Identify which cell holds the provided text, then report its (X, Y) central coordinate. 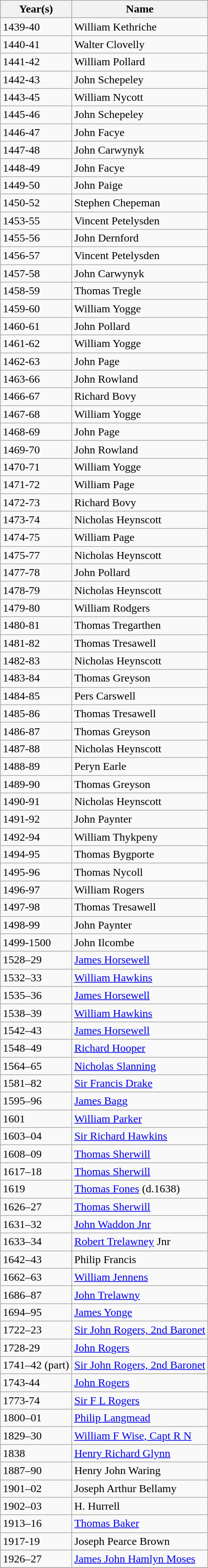
William Pollard (140, 62)
William Kethriche (140, 27)
1459-60 (36, 309)
Thomas Nycoll (140, 872)
William Parker (140, 1119)
William Nycott (140, 97)
1445-46 (36, 115)
Philip Langmead (140, 1418)
1487-88 (36, 749)
1481-82 (36, 643)
William Rogers (140, 890)
1443-45 (36, 97)
1917-19 (36, 1541)
Henry John Waring (140, 1471)
John Trelawny (140, 1295)
1470-71 (36, 467)
1457-58 (36, 273)
John Waddon Jnr (140, 1224)
1467-68 (36, 414)
1535–36 (36, 995)
1902–03 (36, 1506)
1528–29 (36, 960)
John Paige (140, 185)
1442-43 (36, 80)
William Thykpeny (140, 837)
Robert Trelawney Jnr (140, 1242)
1441-42 (36, 62)
1440-41 (36, 44)
William Jennens (140, 1277)
1497-98 (36, 907)
1462-63 (36, 361)
1626–27 (36, 1207)
1474-75 (36, 538)
Pers Carswell (140, 696)
1722–23 (36, 1330)
1743-44 (36, 1383)
1489-90 (36, 784)
Sir F L Rogers (140, 1401)
John Ilcombe (140, 942)
1741–42 (part) (36, 1365)
1483-84 (36, 678)
Joseph Pearce Brown (140, 1541)
1461-62 (36, 344)
1488-89 (36, 766)
Peryn Earle (140, 766)
1447-48 (36, 150)
1564–65 (36, 1066)
1694–95 (36, 1312)
1473-74 (36, 520)
1480-81 (36, 626)
1829–30 (36, 1436)
1477-78 (36, 573)
1617–18 (36, 1171)
1686–87 (36, 1295)
1439-40 (36, 27)
John Dernford (140, 238)
1492-94 (36, 837)
James Bagg (140, 1101)
James Yonge (140, 1312)
Thomas Tregarthen (140, 626)
Thomas Fones (d.1638) (140, 1189)
James John Hamlyn Moses (140, 1559)
1496-97 (36, 890)
1608–09 (36, 1154)
Walter Clovelly (140, 44)
1542–43 (36, 1030)
1475-77 (36, 555)
1538–39 (36, 1013)
1532–33 (36, 978)
1468-69 (36, 432)
1838 (36, 1453)
Joseph Arthur Bellamy (140, 1488)
1926–27 (36, 1559)
1478-79 (36, 590)
1453-55 (36, 221)
1455-56 (36, 238)
1603–04 (36, 1136)
1913–16 (36, 1524)
1499-1500 (36, 942)
1728-29 (36, 1348)
1472-73 (36, 502)
1460-61 (36, 326)
1448-49 (36, 167)
1642–43 (36, 1259)
1490-91 (36, 802)
Nicholas Slanning (140, 1066)
1662–63 (36, 1277)
1494-95 (36, 855)
H. Hurrell (140, 1506)
Stephen Chepeman (140, 203)
1601 (36, 1119)
1581–82 (36, 1084)
1469-70 (36, 449)
1450-52 (36, 203)
1471-72 (36, 484)
1484-85 (36, 696)
Thomas Bygporte (140, 855)
1631–32 (36, 1224)
1482-83 (36, 661)
1485-86 (36, 713)
1595–96 (36, 1101)
1449-50 (36, 185)
Richard Hooper (140, 1048)
1479-80 (36, 608)
1495-96 (36, 872)
1887–90 (36, 1471)
1458-59 (36, 291)
Name (140, 9)
Thomas Tregle (140, 291)
1446-47 (36, 132)
1619 (36, 1189)
Sir Francis Drake (140, 1084)
William F Wise, Capt R N (140, 1436)
1466-67 (36, 397)
Sir Richard Hawkins (140, 1136)
1901–02 (36, 1488)
1463-66 (36, 379)
William Rodgers (140, 608)
Philip Francis (140, 1259)
Thomas Baker (140, 1524)
1548–49 (36, 1048)
1456-57 (36, 256)
1773-74 (36, 1401)
1486-87 (36, 731)
1491-92 (36, 819)
1498-99 (36, 925)
Year(s) (36, 9)
1800–01 (36, 1418)
1633–34 (36, 1242)
Henry Richard Glynn (140, 1453)
